Pinpoint the cell where the given text exists, returning its (X, Y) midpoint coordinate. 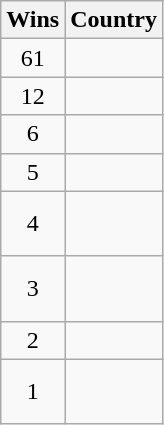
3 (33, 288)
Country (114, 20)
6 (33, 134)
4 (33, 224)
61 (33, 58)
12 (33, 96)
1 (33, 392)
5 (33, 172)
2 (33, 340)
Wins (33, 20)
